Pinpoint the cell where the given text exists, returning its (x, y) midpoint coordinate. 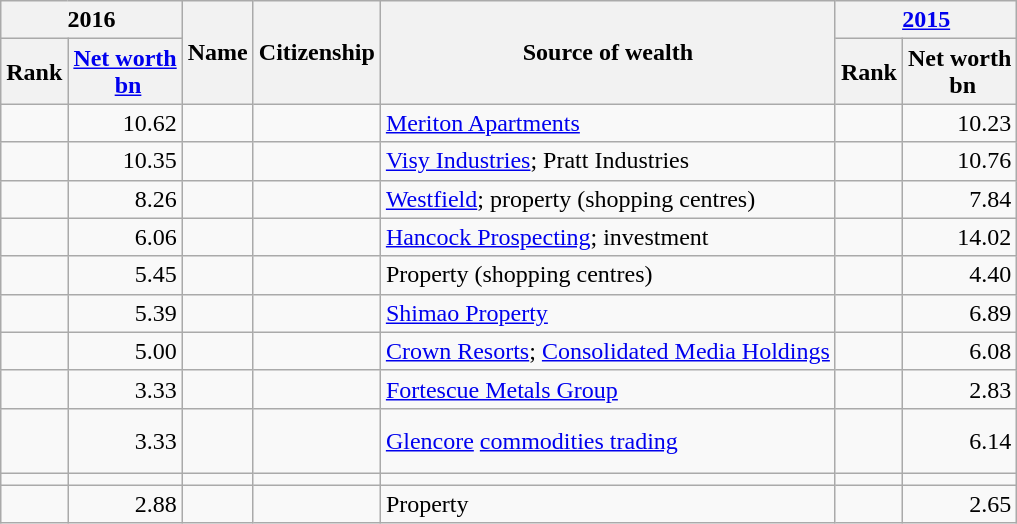
Hancock Prospecting; investment (608, 237)
Fortescue Metals Group (608, 389)
6.08 (960, 351)
6.06 (125, 237)
5.45 (125, 275)
Property (608, 503)
Visy Industries; Pratt Industries (608, 161)
Westfield; property (shopping centres) (608, 199)
5.00 (125, 351)
Glencore commodities trading (608, 440)
4.40 (960, 275)
2.83 (960, 389)
6.89 (960, 313)
Crown Resorts; Consolidated Media Holdings (608, 351)
8.26 (125, 199)
Property (shopping centres) (608, 275)
Shimao Property (608, 313)
10.76 (960, 161)
5.39 (125, 313)
2015 (926, 20)
2.88 (125, 503)
Meriton Apartments (608, 123)
14.02 (960, 237)
2016 (92, 20)
Citizenship (316, 52)
2.65 (960, 503)
Name (218, 52)
10.62 (125, 123)
7.84 (960, 199)
10.35 (125, 161)
6.14 (960, 440)
Source of wealth (608, 52)
10.23 (960, 123)
